Capture the cell that displays the provided text and extract its [X, Y] central coordinate. 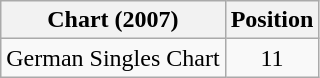
Position [272, 20]
German Singles Chart [113, 58]
11 [272, 58]
Chart (2007) [113, 20]
